Identify which cell holds the provided text, then report its (X, Y) central coordinate. 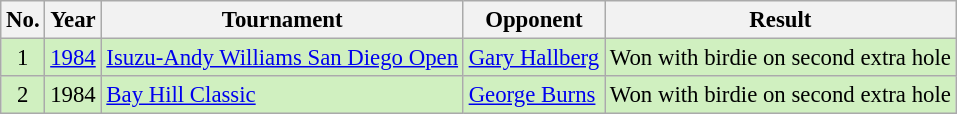
George Burns (534, 95)
Year (73, 20)
Result (780, 20)
Bay Hill Classic (282, 95)
Gary Hallberg (534, 58)
Isuzu-Andy Williams San Diego Open (282, 58)
1 (23, 58)
2 (23, 95)
Tournament (282, 20)
No. (23, 20)
Opponent (534, 20)
